From the cell containing the given text, extract its center point as [x, y] coordinate. 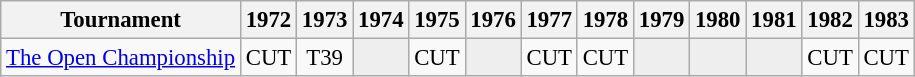
1982 [830, 20]
1981 [774, 20]
The Open Championship [121, 58]
1978 [605, 20]
1972 [268, 20]
1976 [493, 20]
1983 [886, 20]
Tournament [121, 20]
T39 [325, 58]
1973 [325, 20]
1975 [437, 20]
1979 [661, 20]
1977 [549, 20]
1980 [718, 20]
1974 [381, 20]
